Return [X, Y] of the center of cell containing provided text 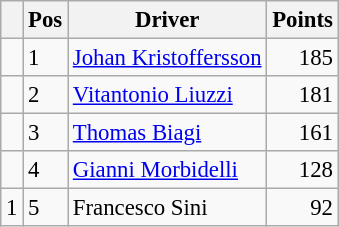
161 [302, 133]
Johan Kristoffersson [168, 58]
4 [46, 170]
185 [302, 58]
92 [302, 208]
Francesco Sini [168, 208]
128 [302, 170]
Gianni Morbidelli [168, 170]
2 [46, 95]
Points [302, 20]
Driver [168, 20]
Vitantonio Liuzzi [168, 95]
Pos [46, 20]
5 [46, 208]
181 [302, 95]
3 [46, 133]
Thomas Biagi [168, 133]
